Provide the [x, y] coordinate of the cell's center where the given text is located.  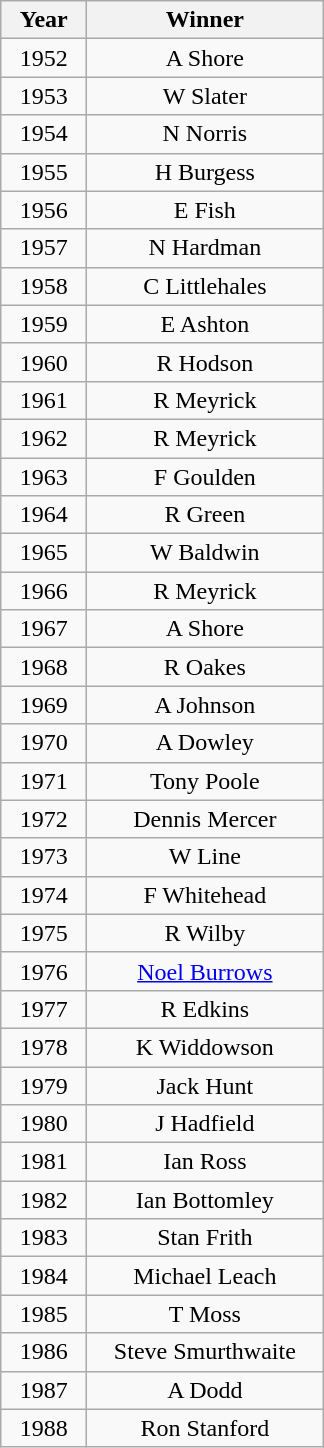
1983 [44, 1238]
1986 [44, 1352]
N Hardman [205, 248]
Michael Leach [205, 1276]
Tony Poole [205, 781]
R Hodson [205, 362]
Noel Burrows [205, 971]
T Moss [205, 1314]
Steve Smurthwaite [205, 1352]
A Dodd [205, 1390]
R Wilby [205, 933]
1975 [44, 933]
1966 [44, 591]
1988 [44, 1428]
Stan Frith [205, 1238]
Year [44, 20]
1970 [44, 743]
1962 [44, 438]
1955 [44, 172]
1984 [44, 1276]
1964 [44, 515]
1987 [44, 1390]
Ron Stanford [205, 1428]
1979 [44, 1085]
1980 [44, 1124]
1963 [44, 477]
C Littlehales [205, 286]
1971 [44, 781]
1959 [44, 324]
Ian Bottomley [205, 1200]
1978 [44, 1047]
W Baldwin [205, 553]
1961 [44, 400]
1982 [44, 1200]
R Edkins [205, 1009]
1976 [44, 971]
W Line [205, 857]
F Whitehead [205, 895]
1967 [44, 629]
N Norris [205, 134]
J Hadfield [205, 1124]
1952 [44, 58]
Jack Hunt [205, 1085]
H Burgess [205, 172]
1953 [44, 96]
1960 [44, 362]
Ian Ross [205, 1162]
1973 [44, 857]
W Slater [205, 96]
1981 [44, 1162]
Winner [205, 20]
1958 [44, 286]
R Oakes [205, 667]
1969 [44, 705]
1956 [44, 210]
1965 [44, 553]
F Goulden [205, 477]
1972 [44, 819]
1985 [44, 1314]
1968 [44, 667]
1954 [44, 134]
K Widdowson [205, 1047]
1977 [44, 1009]
R Green [205, 515]
1974 [44, 895]
1957 [44, 248]
A Johnson [205, 705]
E Ashton [205, 324]
Dennis Mercer [205, 819]
A Dowley [205, 743]
E Fish [205, 210]
